Pinpoint the cell where the given text exists, returning its [x, y] midpoint coordinate. 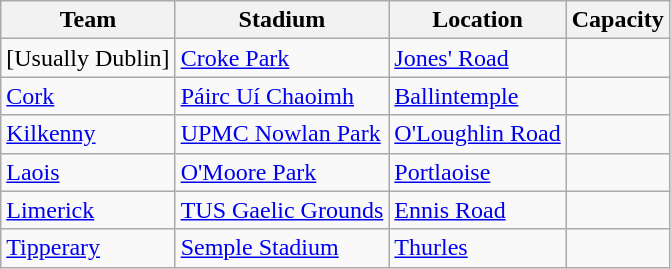
Location [478, 20]
Capacity [618, 20]
O'Loughlin Road [478, 134]
UPMC Nowlan Park [282, 134]
Limerick [88, 210]
Team [88, 20]
Páirc Uí Chaoimh [282, 96]
Portlaoise [478, 172]
Laois [88, 172]
Kilkenny [88, 134]
Tipperary [88, 248]
Semple Stadium [282, 248]
Jones' Road [478, 58]
O'Moore Park [282, 172]
Croke Park [282, 58]
Ennis Road [478, 210]
[Usually Dublin] [88, 58]
Thurles [478, 248]
Stadium [282, 20]
TUS Gaelic Grounds [282, 210]
Ballintemple [478, 96]
Cork [88, 96]
